Detect which cell encompasses the target text, then output its [X, Y] center coordinate. 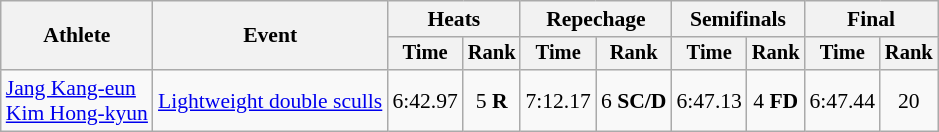
5 R [492, 100]
Athlete [77, 36]
20 [909, 100]
Event [270, 36]
Jang Kang-eunKim Hong-kyun [77, 100]
6:42.97 [424, 100]
6 SC/D [634, 100]
6:47.44 [842, 100]
Lightweight double sculls [270, 100]
Repechage [596, 19]
6:47.13 [708, 100]
4 FD [776, 100]
Final [872, 19]
7:12.17 [558, 100]
Heats [454, 19]
Semifinals [738, 19]
